Provide the [x, y] coordinate of the cell's center where the given text is located.  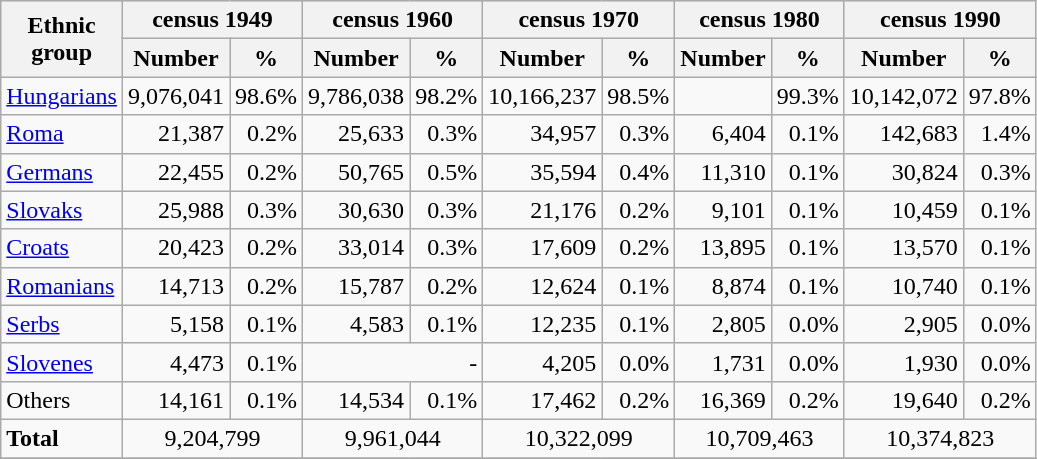
Total [62, 438]
census 1990 [940, 20]
Slovaks [62, 210]
14,534 [356, 400]
Germans [62, 172]
Serbs [62, 324]
21,176 [542, 210]
25,988 [176, 210]
21,387 [176, 134]
98.2% [446, 96]
17,462 [542, 400]
33,014 [356, 248]
97.8% [1000, 96]
5,158 [176, 324]
census 1970 [579, 20]
Slovenes [62, 362]
19,640 [904, 400]
142,683 [904, 134]
25,633 [356, 134]
2,905 [904, 324]
Roma [62, 134]
6,404 [723, 134]
census 1980 [760, 20]
Romanians [62, 286]
10,166,237 [542, 96]
10,142,072 [904, 96]
4,205 [542, 362]
14,713 [176, 286]
99.3% [808, 96]
9,076,041 [176, 96]
4,583 [356, 324]
10,740 [904, 286]
4,473 [176, 362]
20,423 [176, 248]
98.5% [638, 96]
1.4% [1000, 134]
98.6% [266, 96]
11,310 [723, 172]
Ethnicgroup [62, 39]
9,204,799 [212, 438]
12,235 [542, 324]
13,570 [904, 248]
Hungarians [62, 96]
1,731 [723, 362]
10,374,823 [940, 438]
13,895 [723, 248]
- [393, 362]
0.4% [638, 172]
2,805 [723, 324]
9,961,044 [393, 438]
9,101 [723, 210]
1,930 [904, 362]
0.5% [446, 172]
Croats [62, 248]
census 1960 [393, 20]
30,630 [356, 210]
50,765 [356, 172]
17,609 [542, 248]
30,824 [904, 172]
10,709,463 [760, 438]
12,624 [542, 286]
10,459 [904, 210]
15,787 [356, 286]
9,786,038 [356, 96]
8,874 [723, 286]
10,322,099 [579, 438]
census 1949 [212, 20]
35,594 [542, 172]
14,161 [176, 400]
16,369 [723, 400]
34,957 [542, 134]
Others [62, 400]
22,455 [176, 172]
